Output the (X, Y) coordinate of the center of the cell containing the given text.  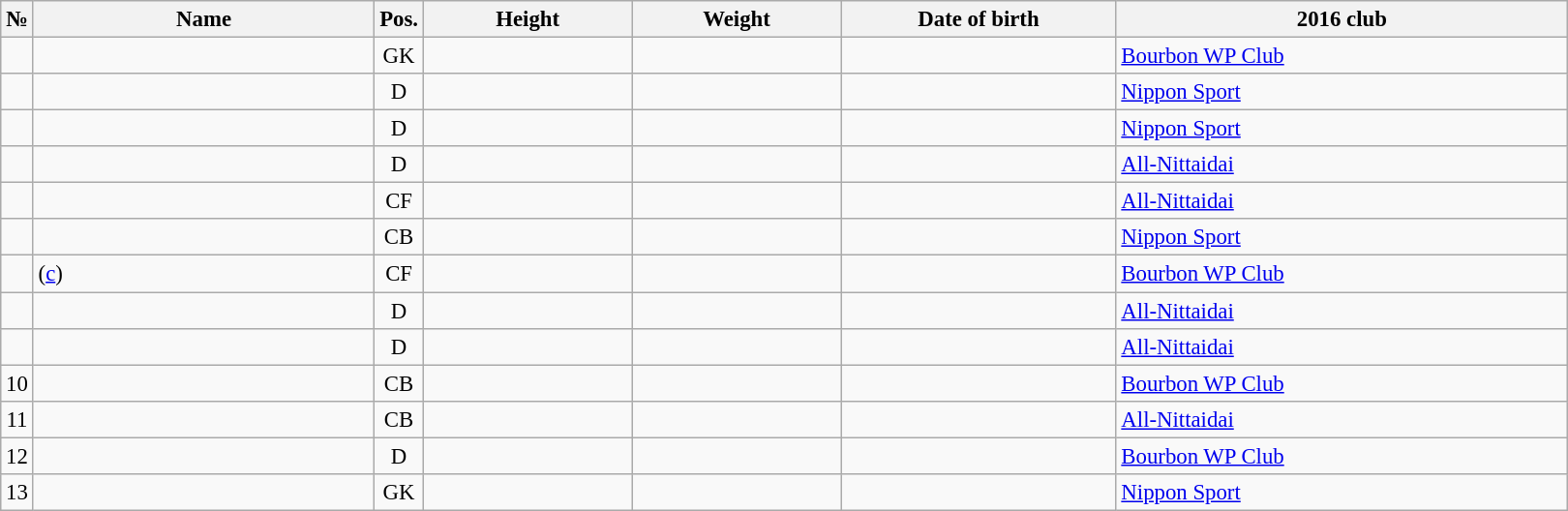
10 (17, 383)
№ (17, 19)
Name (203, 19)
2016 club (1342, 19)
12 (17, 456)
11 (17, 419)
13 (17, 493)
Height (528, 19)
(c) (203, 274)
Pos. (399, 19)
Date of birth (979, 19)
Weight (737, 19)
